Identify which cell holds the provided text, then report its (X, Y) central coordinate. 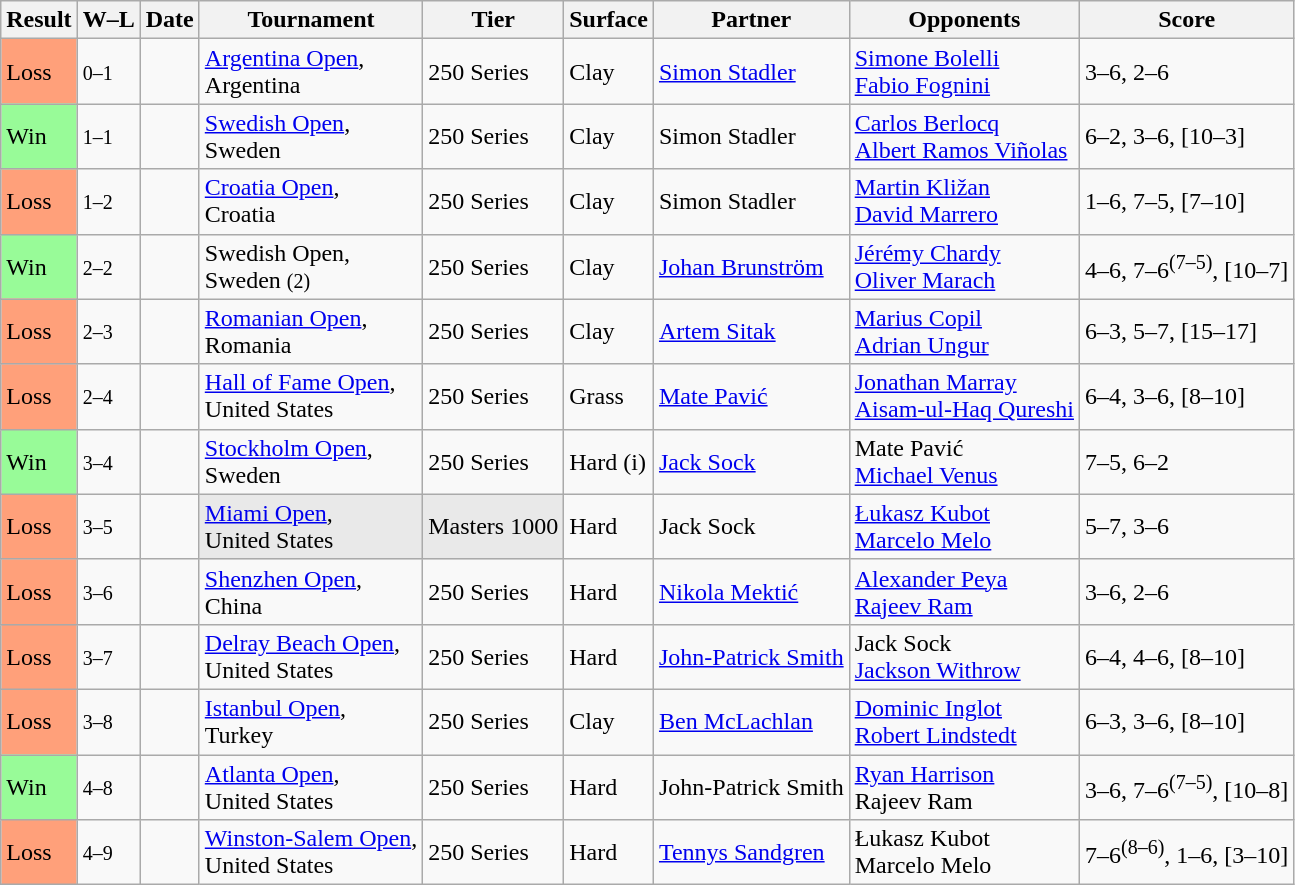
6–3, 3–6, [8–10] (1187, 722)
6–2, 3–6, [10–3] (1187, 136)
6–3, 5–7, [15–17] (1187, 332)
Istanbul Open, Turkey (310, 722)
Shenzhen Open, China (310, 592)
Johan Brunström (751, 266)
Grass (609, 396)
Mate Pavić Michael Venus (964, 462)
Nikola Mektić (751, 592)
Score (1187, 20)
6–4, 4–6, [8–10] (1187, 656)
3–7 (108, 656)
W–L (108, 20)
Result (39, 20)
7–6(8–6), 1–6, [3–10] (1187, 852)
Ben McLachlan (751, 722)
Tournament (310, 20)
Atlanta Open, United States (310, 786)
3–4 (108, 462)
3–5 (108, 526)
3–8 (108, 722)
Argentina Open, Argentina (310, 72)
1–1 (108, 136)
Romanian Open, Romania (310, 332)
7–5, 6–2 (1187, 462)
Miami Open, United States (310, 526)
6–4, 3–6, [8–10] (1187, 396)
1–6, 7–5, [7–10] (1187, 202)
3–6 (108, 592)
Swedish Open, Sweden (2) (310, 266)
Marius Copil Adrian Ungur (964, 332)
2–3 (108, 332)
Jérémy Chardy Oliver Marach (964, 266)
Tennys Sandgren (751, 852)
Delray Beach Open, United States (310, 656)
Jonathan Marray Aisam-ul-Haq Qureshi (964, 396)
Jack Sock Jackson Withrow (964, 656)
Swedish Open, Sweden (310, 136)
1–2 (108, 202)
Croatia Open, Croatia (310, 202)
Artem Sitak (751, 332)
3–6, 7–6(7–5), [10–8] (1187, 786)
4–6, 7–6(7–5), [10–7] (1187, 266)
Hall of Fame Open, United States (310, 396)
Opponents (964, 20)
Simone Bolelli Fabio Fognini (964, 72)
4–8 (108, 786)
Partner (751, 20)
Alexander Peya Rajeev Ram (964, 592)
Mate Pavić (751, 396)
2–2 (108, 266)
Date (170, 20)
4–9 (108, 852)
2–4 (108, 396)
Martin Kližan David Marrero (964, 202)
Surface (609, 20)
Winston-Salem Open, United States (310, 852)
Stockholm Open, Sweden (310, 462)
Masters 1000 (494, 526)
5–7, 3–6 (1187, 526)
Tier (494, 20)
Hard (i) (609, 462)
Carlos Berlocq Albert Ramos Viñolas (964, 136)
0–1 (108, 72)
Dominic Inglot Robert Lindstedt (964, 722)
Ryan Harrison Rajeev Ram (964, 786)
